Scan for the cell matching the given text and deliver its [x, y] coordinate at center. 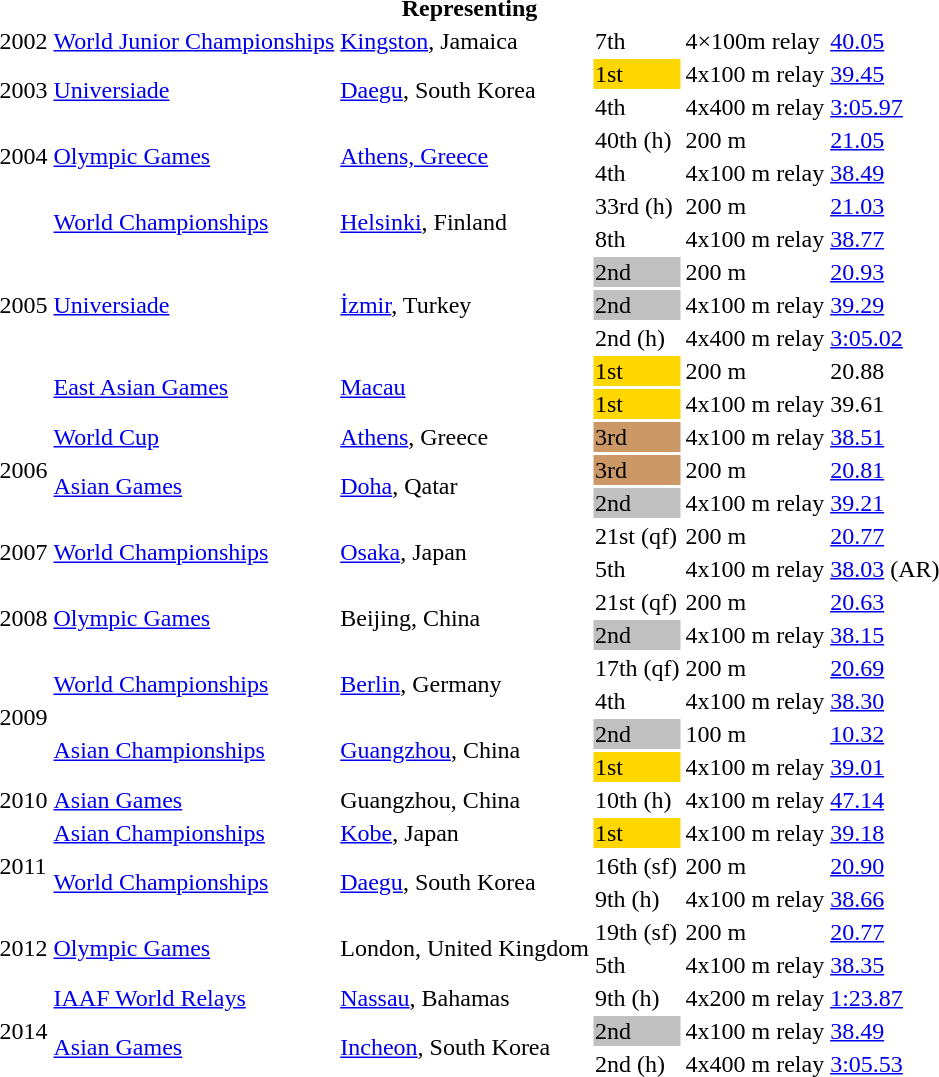
Kobe, Japan [465, 833]
East Asian Games [194, 388]
Beijing, China [465, 618]
4x200 m relay [755, 998]
Helsinki, Finland [465, 222]
London, United Kingdom [465, 948]
19th (sf) [637, 932]
World Junior Championships [194, 41]
Berlin, Germany [465, 684]
8th [637, 239]
2nd (h) [637, 338]
7th [637, 41]
Macau [465, 388]
Doha, Qatar [465, 486]
10th (h) [637, 800]
IAAF World Relays [194, 998]
World Cup [194, 437]
33rd (h) [637, 206]
İzmir, Turkey [465, 305]
100 m [755, 734]
Kingston, Jamaica [465, 41]
Osaka, Japan [465, 552]
40th (h) [637, 140]
Nassau, Bahamas [465, 998]
17th (qf) [637, 668]
4×100m relay [755, 41]
16th (sf) [637, 866]
